Search for the cell housing the specified text and yield its [x, y] center coordinate. 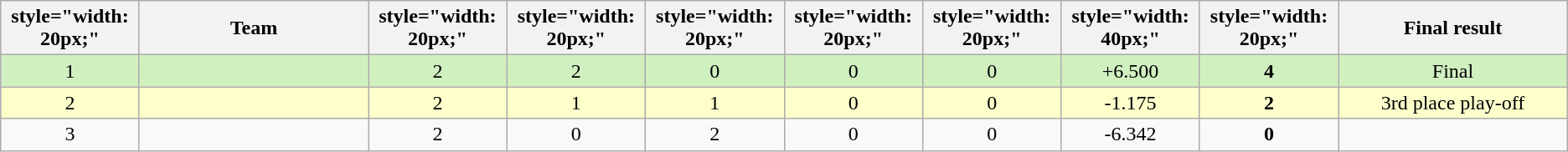
Final result [1453, 28]
Team [254, 28]
style="width: 40px;" [1131, 28]
+6.500 [1131, 71]
-1.175 [1131, 103]
4 [1268, 71]
Final [1453, 71]
3 [70, 134]
3rd place play-off [1453, 103]
-6.342 [1131, 134]
